Pinpoint the cell where the given text exists, returning its (X, Y) midpoint coordinate. 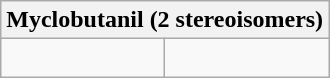
Myclobutanil (2 stereoisomers) (165, 20)
